Capture the cell that displays the provided text and extract its [X, Y] central coordinate. 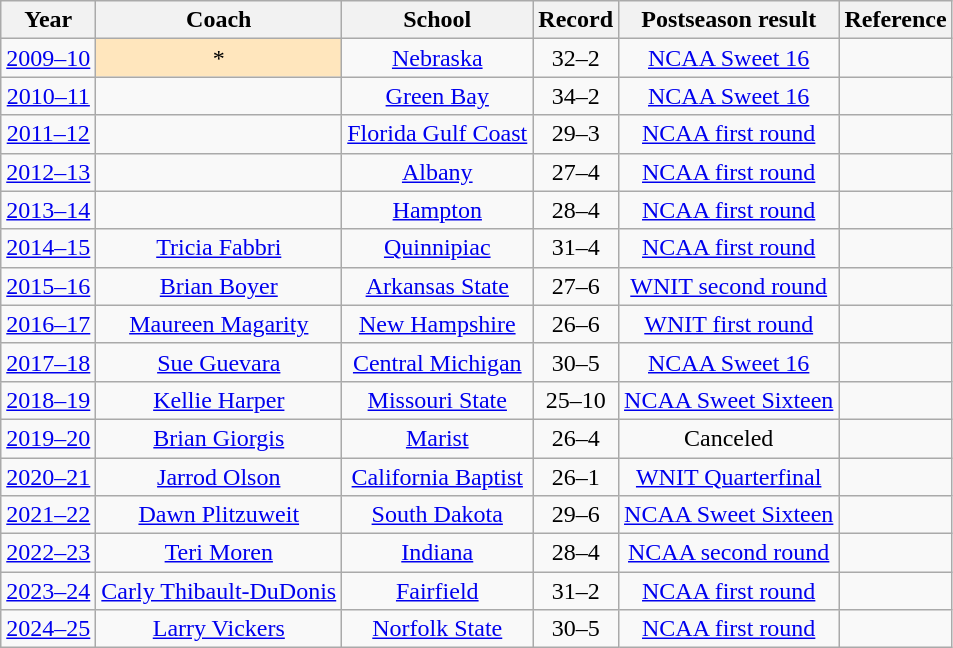
31–4 [576, 248]
32–2 [576, 58]
Year [48, 20]
31–2 [576, 591]
26–1 [576, 477]
Jarrod Olson [219, 477]
34–2 [576, 96]
Carly Thibault-DuDonis [219, 591]
Central Michigan [438, 362]
29–3 [576, 134]
Nebraska [438, 58]
Norfolk State [438, 629]
2018–19 [48, 400]
Tricia Fabbri [219, 248]
Teri Moren [219, 553]
2024–25 [48, 629]
Coach [219, 20]
Green Bay [438, 96]
Maureen Magarity [219, 324]
Larry Vickers [219, 629]
2019–20 [48, 438]
Hampton [438, 210]
Kellie Harper [219, 400]
WNIT Quarterfinal [729, 477]
Missouri State [438, 400]
New Hampshire [438, 324]
2011–12 [48, 134]
27–4 [576, 172]
School [438, 20]
29–6 [576, 515]
2012–13 [48, 172]
Record [576, 20]
2017–18 [48, 362]
26–4 [576, 438]
26–6 [576, 324]
Postseason result [729, 20]
Indiana [438, 553]
* [219, 58]
2013–14 [48, 210]
2020–21 [48, 477]
Arkansas State [438, 286]
2014–15 [48, 248]
Reference [896, 20]
South Dakota [438, 515]
Brian Giorgis [219, 438]
Florida Gulf Coast [438, 134]
California Baptist [438, 477]
2009–10 [48, 58]
NCAA second round [729, 553]
25–10 [576, 400]
2021–22 [48, 515]
Brian Boyer [219, 286]
27–6 [576, 286]
WNIT second round [729, 286]
2015–16 [48, 286]
2022–23 [48, 553]
Fairfield [438, 591]
2010–11 [48, 96]
Marist [438, 438]
2023–24 [48, 591]
Sue Guevara [219, 362]
2016–17 [48, 324]
Albany [438, 172]
WNIT first round [729, 324]
Quinnipiac [438, 248]
Canceled [729, 438]
Dawn Plitzuweit [219, 515]
